Search for the cell housing the specified text and yield its (x, y) center coordinate. 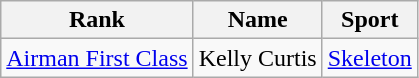
Airman First Class (97, 58)
Kelly Curtis (258, 58)
Rank (97, 20)
Name (258, 20)
Sport (370, 20)
Skeleton (370, 58)
